Capture the cell that displays the provided text and extract its [X, Y] central coordinate. 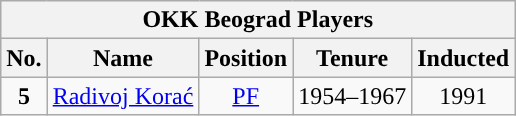
Position [246, 58]
Inducted [464, 58]
1991 [464, 96]
1954–1967 [352, 96]
PF [246, 96]
Name [123, 58]
OKK Beograd Players [258, 20]
Tenure [352, 58]
Radivoj Korać [123, 96]
No. [24, 58]
5 [24, 96]
